Return the [x, y] coordinate for the center point of the cell that contains the specified text.  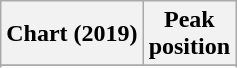
Peakposition [189, 34]
Chart (2019) [72, 34]
